Return [x, y] of the center of cell containing provided text 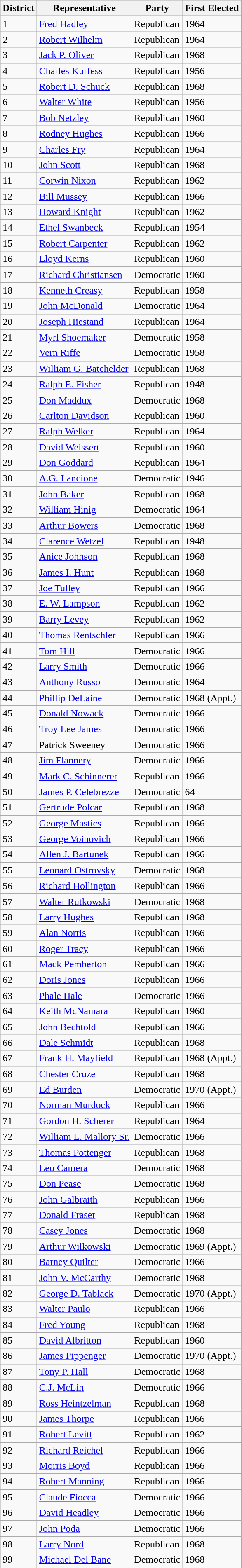
John Bechtold [84, 1027]
John V. McCarthy [84, 1278]
Doris Jones [84, 980]
Gertrude Polcar [84, 807]
98 [19, 1544]
66 [19, 1043]
93 [19, 1466]
William Hinig [84, 510]
9 [19, 149]
42 [19, 666]
80 [19, 1262]
James Pippenger [84, 1356]
71 [19, 1121]
62 [19, 980]
34 [19, 541]
Donald Nowack [84, 714]
Walter Paulo [84, 1309]
Don Maddux [84, 400]
26 [19, 415]
Don Goddard [84, 463]
George Mastics [84, 823]
39 [19, 619]
45 [19, 714]
Phillip DeLaine [84, 698]
Larry Nord [84, 1544]
69 [19, 1090]
Anthony Russo [84, 682]
Morris Boyd [84, 1466]
William L. Mallory Sr. [84, 1136]
Carlton Davidson [84, 415]
Vern Riffe [84, 353]
Bob Netzley [84, 118]
Arthur Bowers [84, 525]
4 [19, 71]
51 [19, 807]
35 [19, 557]
Kenneth Creasy [84, 290]
Clarence Wetzel [84, 541]
Casey Jones [84, 1231]
57 [19, 901]
Dale Schmidt [84, 1043]
40 [19, 635]
99 [19, 1560]
82 [19, 1293]
37 [19, 588]
2 [19, 40]
13 [19, 212]
54 [19, 854]
John Poda [84, 1528]
84 [19, 1325]
44 [19, 698]
49 [19, 776]
John Scott [84, 165]
Larry Hughes [84, 917]
Barry Levey [84, 619]
Representative [84, 8]
12 [19, 196]
Myrl Shoemaker [84, 337]
68 [19, 1074]
Tony P. Hall [84, 1372]
James P. Celebrezze [84, 792]
Anice Johnson [84, 557]
65 [19, 1027]
Frank H. Mayfield [84, 1058]
Jack P. Oliver [84, 55]
43 [19, 682]
87 [19, 1372]
Ross Heintzelman [84, 1403]
Don Pease [84, 1183]
41 [19, 651]
18 [19, 290]
Walter Rutkowski [84, 901]
38 [19, 604]
75 [19, 1183]
Thomas Pottenger [84, 1152]
85 [19, 1340]
90 [19, 1419]
David Weissert [84, 447]
59 [19, 933]
76 [19, 1199]
10 [19, 165]
Tom Hill [84, 651]
Claude Fiocca [84, 1497]
William G. Batchelder [84, 369]
Chester Cruze [84, 1074]
22 [19, 353]
55 [19, 870]
36 [19, 572]
Howard Knight [84, 212]
78 [19, 1231]
83 [19, 1309]
Walter White [84, 102]
George D. Tablack [84, 1293]
6 [19, 102]
8 [19, 133]
48 [19, 761]
Robert Carpenter [84, 243]
46 [19, 729]
Fred Young [84, 1325]
58 [19, 917]
C.J. McLin [84, 1387]
5 [19, 86]
First Elected [212, 8]
Keith McNamara [84, 1011]
Robert D. Schuck [84, 86]
1969 (Appt.) [212, 1246]
John Baker [84, 494]
21 [19, 337]
Alan Norris [84, 933]
District [19, 8]
Barney Quilter [84, 1262]
33 [19, 525]
James Thorpe [84, 1419]
Michael Del Bane [84, 1560]
Roger Tracy [84, 948]
Arthur Wilkowski [84, 1246]
28 [19, 447]
14 [19, 228]
Donald Fraser [84, 1215]
Richard Hollington [84, 886]
A.G. Lancione [84, 478]
Larry Smith [84, 666]
1954 [212, 228]
20 [19, 322]
94 [19, 1482]
Joseph Hiestand [84, 322]
30 [19, 478]
52 [19, 823]
David Headley [84, 1513]
24 [19, 384]
Joe Tulley [84, 588]
97 [19, 1528]
67 [19, 1058]
Leonard Ostrovsky [84, 870]
53 [19, 839]
Charles Kurfess [84, 71]
79 [19, 1246]
Ed Burden [84, 1090]
Troy Lee James [84, 729]
Norman Murdock [84, 1105]
86 [19, 1356]
7 [19, 118]
50 [19, 792]
Phale Hale [84, 996]
George Voinovich [84, 839]
3 [19, 55]
27 [19, 431]
Jim Flannery [84, 761]
77 [19, 1215]
Gordon H. Scherer [84, 1121]
91 [19, 1434]
72 [19, 1136]
Robert Levitt [84, 1434]
1946 [212, 478]
Fred Hadley [84, 24]
Patrick Sweeney [84, 745]
Rodney Hughes [84, 133]
89 [19, 1403]
25 [19, 400]
17 [19, 275]
73 [19, 1152]
Charles Fry [84, 149]
56 [19, 886]
1 [19, 24]
74 [19, 1168]
Lloyd Kerns [84, 259]
23 [19, 369]
John McDonald [84, 306]
Robert Wilhelm [84, 40]
Corwin Nixon [84, 180]
61 [19, 964]
88 [19, 1387]
Thomas Rentschler [84, 635]
Richard Reichel [84, 1450]
David Albritton [84, 1340]
32 [19, 510]
47 [19, 745]
Party [157, 8]
Ralph Welker [84, 431]
19 [19, 306]
31 [19, 494]
Robert Manning [84, 1482]
92 [19, 1450]
16 [19, 259]
Allen J. Bartunek [84, 854]
15 [19, 243]
E. W. Lampson [84, 604]
Mack Pemberton [84, 964]
James I. Hunt [84, 572]
81 [19, 1278]
Richard Christiansen [84, 275]
96 [19, 1513]
Leo Camera [84, 1168]
60 [19, 948]
Mark C. Schinnerer [84, 776]
Ethel Swanbeck [84, 228]
Bill Mussey [84, 196]
11 [19, 180]
Ralph E. Fisher [84, 384]
70 [19, 1105]
63 [19, 996]
29 [19, 463]
John Galbraith [84, 1199]
95 [19, 1497]
